Locate the cell with the specified text and output its [X, Y] center coordinate. 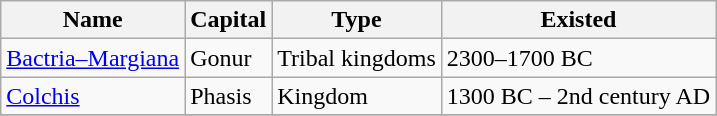
Bactria–Margiana [93, 58]
Gonur [228, 58]
Phasis [228, 96]
Existed [578, 20]
Type [357, 20]
Kingdom [357, 96]
Name [93, 20]
Capital [228, 20]
Colchis [93, 96]
2300–1700 BC [578, 58]
Tribal kingdoms [357, 58]
1300 BC – 2nd century AD [578, 96]
